Provide the (X, Y) coordinate of the cell's center where the given text is located.  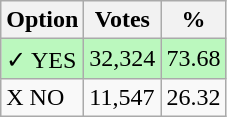
Votes (122, 20)
73.68 (194, 59)
% (194, 20)
26.32 (194, 97)
Option (42, 20)
32,324 (122, 59)
✓ YES (42, 59)
X NO (42, 97)
11,547 (122, 97)
